Search for the cell housing the specified text and yield its [x, y] center coordinate. 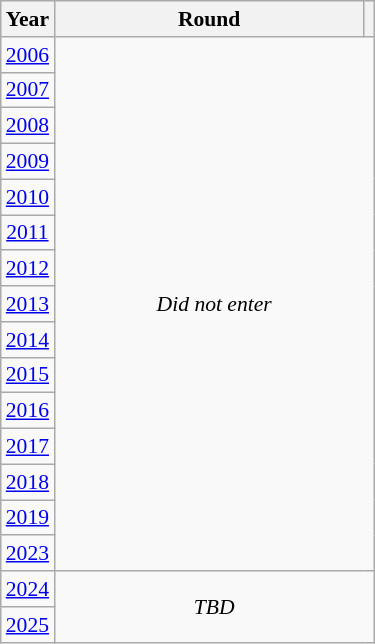
2025 [28, 625]
2006 [28, 55]
2011 [28, 233]
2015 [28, 375]
Year [28, 19]
2008 [28, 126]
2017 [28, 447]
2018 [28, 482]
2010 [28, 197]
2019 [28, 518]
2013 [28, 304]
2024 [28, 589]
2023 [28, 554]
2009 [28, 162]
2014 [28, 340]
2007 [28, 90]
TBD [214, 606]
Did not enter [214, 304]
Round [209, 19]
2016 [28, 411]
2012 [28, 269]
